Find where the given text appears and provide that cell's center as (x, y) coordinate. 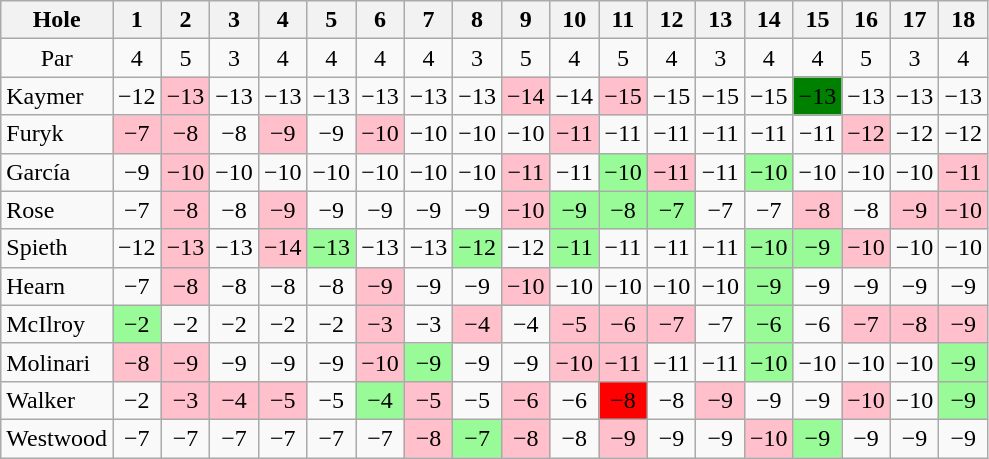
17 (914, 20)
11 (624, 20)
18 (964, 20)
Walker (57, 400)
Hearn (57, 286)
16 (866, 20)
6 (380, 20)
2 (186, 20)
7 (428, 20)
Rose (57, 210)
9 (526, 20)
15 (818, 20)
8 (478, 20)
Furyk (57, 134)
13 (720, 20)
1 (138, 20)
Hole (57, 20)
10 (574, 20)
12 (672, 20)
McIlroy (57, 324)
14 (768, 20)
García (57, 172)
Molinari (57, 362)
Spieth (57, 248)
Par (57, 58)
Kaymer (57, 96)
Westwood (57, 438)
